Detect which cell encompasses the target text, then output its (x, y) center coordinate. 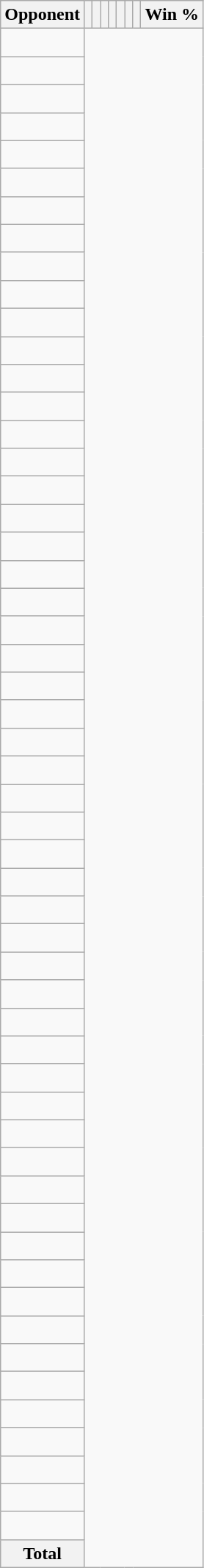
Total (43, 1553)
Opponent (43, 15)
Win % (172, 15)
